Return (X, Y) of the center of cell containing provided text 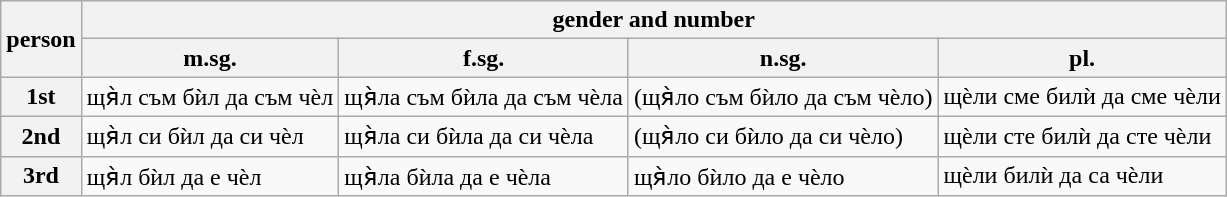
щя̀лo бѝло да е чѐлo (783, 176)
щѐли сте билѝ да сте чѐли (1082, 136)
щя̀л съм бѝл да съм чѐл (210, 97)
m.sg. (210, 58)
(щя̀лo съм бѝло да съм чѐлo) (783, 97)
3rd (41, 176)
щя̀лa си бѝла да си чѐлa (484, 136)
gender and number (654, 20)
2nd (41, 136)
щя̀лa съм бѝла да съм чѐлa (484, 97)
person (41, 39)
щѐли сме билѝ да сме чѐли (1082, 97)
щя̀л бѝл да е чѐл (210, 176)
щѐли билѝ да са чѐли (1082, 176)
pl. (1082, 58)
n.sg. (783, 58)
(щя̀лo си бѝло да си чѐлo) (783, 136)
щя̀л си бѝл да си чѐл (210, 136)
щя̀лa бѝла да е чѐлa (484, 176)
1st (41, 97)
f.sg. (484, 58)
